Identify which cell holds the provided text, then report its (x, y) central coordinate. 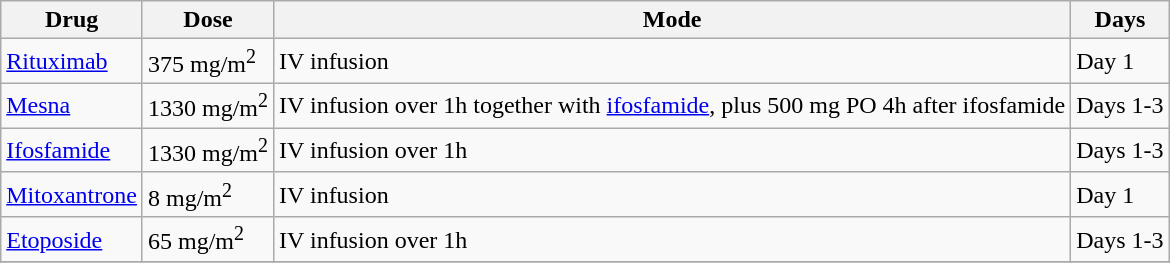
Etoposide (72, 240)
Mesna (72, 106)
375 mg/m2 (208, 62)
65 mg/m2 (208, 240)
Dose (208, 20)
IV infusion over 1h together with ifosfamide, plus 500 mg PO 4h after ifosfamide (672, 106)
Rituximab (72, 62)
Drug (72, 20)
Mitoxantrone (72, 194)
Days (1120, 20)
Mode (672, 20)
8 mg/m2 (208, 194)
Ifosfamide (72, 150)
